Locate the cell with the specified text and output its (X, Y) center coordinate. 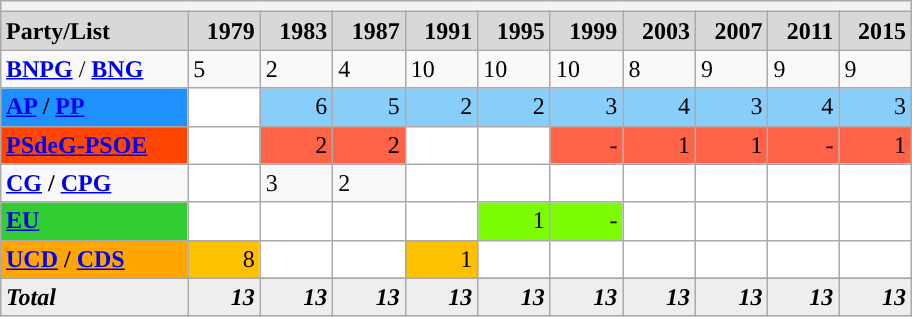
2003 (660, 31)
2011 (804, 31)
2015 (876, 31)
Party/List (94, 31)
1979 (224, 31)
Total (94, 297)
1995 (514, 31)
PSdeG-PSOE (94, 145)
EU (94, 221)
2007 (732, 31)
CG / CPG (94, 183)
UCD / CDS (94, 259)
BNPG / BNG (94, 69)
1999 (586, 31)
1983 (296, 31)
1991 (442, 31)
AP / PP (94, 107)
1987 (370, 31)
6 (296, 107)
